Return the (x, y) coordinate for the center point of the cell that contains the specified text.  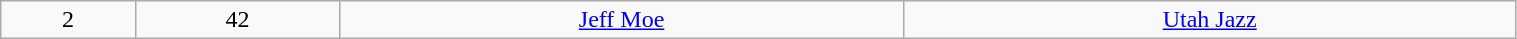
Jeff Moe (622, 20)
42 (238, 20)
Utah Jazz (1210, 20)
2 (68, 20)
